Output the (X, Y) coordinate of the center of the cell containing the given text.  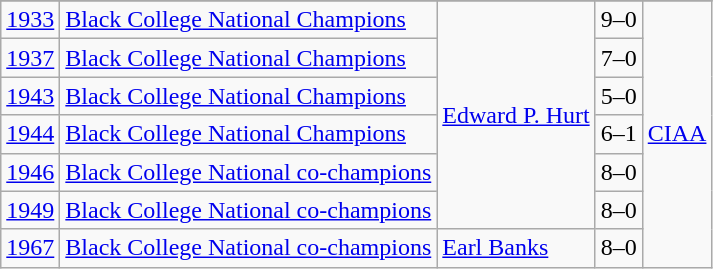
Edward P. Hurt (516, 115)
CIAA (677, 134)
Earl Banks (516, 248)
7–0 (618, 58)
1937 (30, 58)
5–0 (618, 96)
1933 (30, 20)
1949 (30, 210)
1943 (30, 96)
6–1 (618, 134)
1944 (30, 134)
1967 (30, 248)
9–0 (618, 20)
1946 (30, 172)
